Determine the [x, y] coordinate at the center of the cell enclosing the given text.  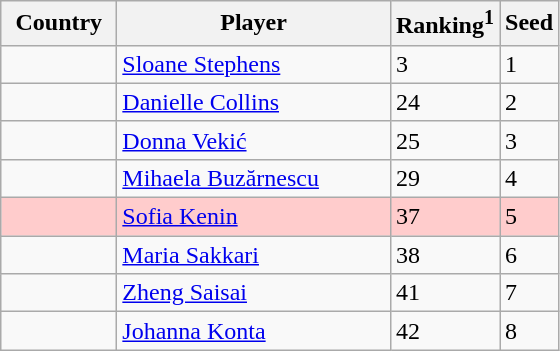
Johanna Konta [254, 331]
Country [59, 24]
Zheng Saisai [254, 293]
4 [530, 178]
1 [530, 64]
Maria Sakkari [254, 255]
Danielle Collins [254, 102]
7 [530, 293]
6 [530, 255]
2 [530, 102]
25 [444, 140]
37 [444, 217]
5 [530, 217]
38 [444, 255]
Mihaela Buzărnescu [254, 178]
Seed [530, 24]
29 [444, 178]
41 [444, 293]
Donna Vekić [254, 140]
Sofia Kenin [254, 217]
Ranking1 [444, 24]
42 [444, 331]
24 [444, 102]
Sloane Stephens [254, 64]
8 [530, 331]
Player [254, 24]
